Identify which cell holds the provided text, then report its (x, y) central coordinate. 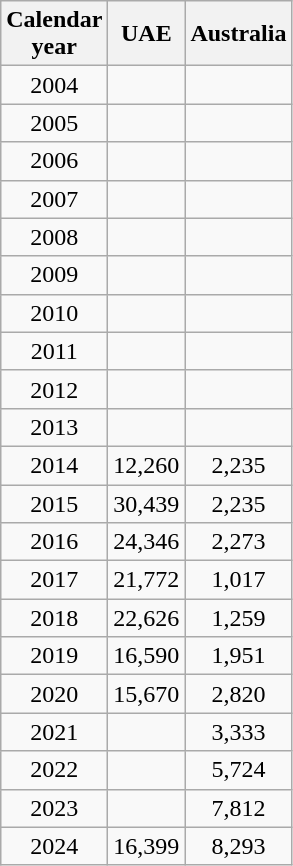
16,399 (146, 846)
2023 (54, 808)
3,333 (238, 732)
2009 (54, 275)
21,772 (146, 580)
8,293 (238, 846)
2013 (54, 427)
1,951 (238, 656)
7,812 (238, 808)
2020 (54, 694)
1,259 (238, 618)
2021 (54, 732)
2,273 (238, 542)
1,017 (238, 580)
2004 (54, 85)
24,346 (146, 542)
UAE (146, 34)
2012 (54, 389)
Australia (238, 34)
2008 (54, 237)
2010 (54, 313)
2005 (54, 123)
15,670 (146, 694)
2015 (54, 503)
16,590 (146, 656)
2016 (54, 542)
2018 (54, 618)
2024 (54, 846)
2017 (54, 580)
5,724 (238, 770)
2022 (54, 770)
2,820 (238, 694)
2011 (54, 351)
30,439 (146, 503)
2006 (54, 161)
Calendaryear (54, 34)
2007 (54, 199)
2019 (54, 656)
12,260 (146, 465)
22,626 (146, 618)
2014 (54, 465)
